Locate the cell with the specified text and output its [x, y] center coordinate. 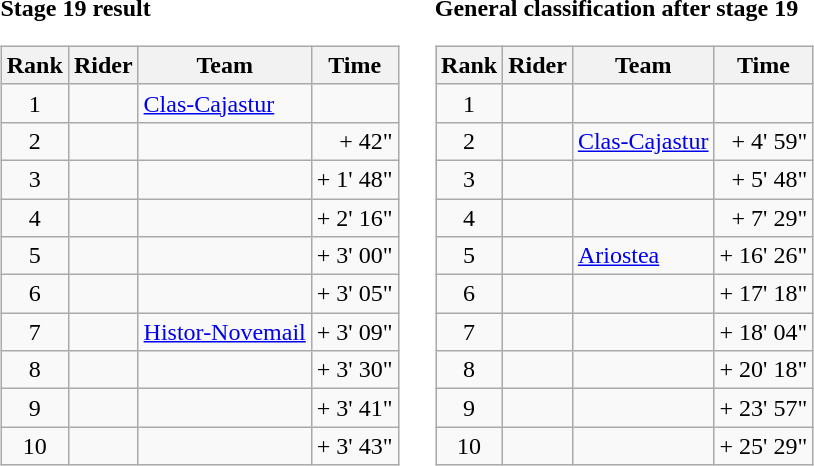
+ 3' 43" [354, 446]
+ 23' 57" [764, 408]
+ 3' 00" [354, 256]
+ 7' 29" [764, 217]
Ariostea [643, 256]
+ 42" [354, 141]
+ 18' 04" [764, 332]
Histor-Novemail [224, 332]
+ 1' 48" [354, 179]
+ 3' 41" [354, 408]
+ 2' 16" [354, 217]
+ 5' 48" [764, 179]
+ 3' 05" [354, 294]
+ 17' 18" [764, 294]
+ 3' 30" [354, 370]
+ 4' 59" [764, 141]
+ 16' 26" [764, 256]
+ 3' 09" [354, 332]
+ 25' 29" [764, 446]
+ 20' 18" [764, 370]
